Capture the cell that displays the provided text and extract its (x, y) central coordinate. 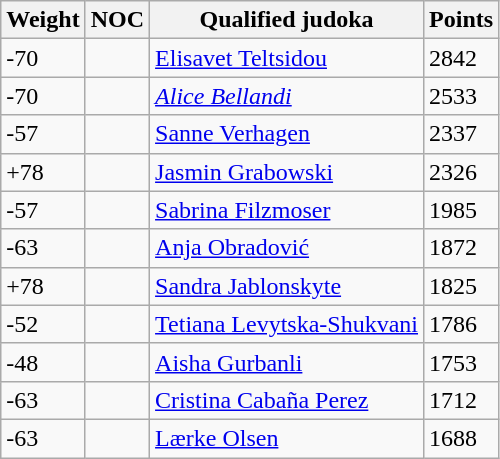
Qualified judoka (287, 20)
Aisha Gurbanli (287, 362)
Sandra Jablonskyte (287, 286)
2533 (462, 96)
Anja Obradović (287, 248)
Lærke Olsen (287, 438)
-48 (43, 362)
2337 (462, 134)
1786 (462, 324)
-52 (43, 324)
Tetiana Levytska-Shukvani (287, 324)
Elisavet Teltsidou (287, 58)
Jasmin Grabowski (287, 172)
1688 (462, 438)
Sabrina Filzmoser (287, 210)
Sanne Verhagen (287, 134)
2326 (462, 172)
1872 (462, 248)
NOC (117, 20)
1985 (462, 210)
Cristina Cabaña Perez (287, 400)
1712 (462, 400)
Points (462, 20)
1825 (462, 286)
1753 (462, 362)
Weight (43, 20)
2842 (462, 58)
Alice Bellandi (287, 96)
